For the text-containing cell, return its midpoint in [X, Y] coordinate format. 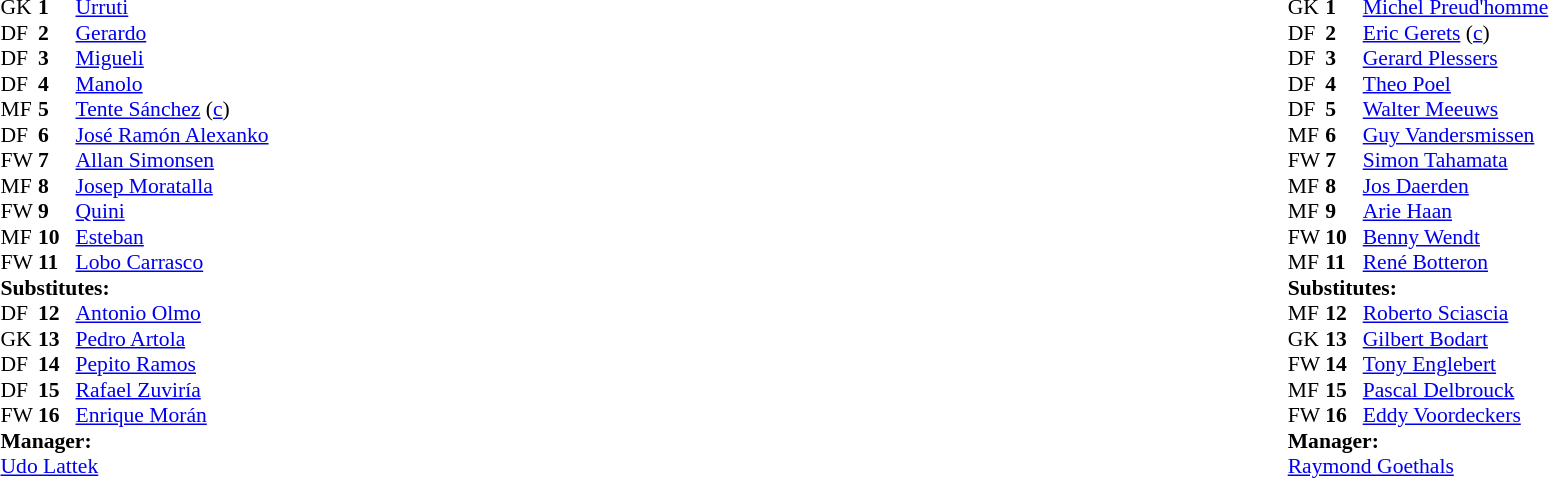
Roberto Sciascia [1456, 313]
Antonio Olmo [172, 313]
Theo Poel [1456, 84]
Migueli [172, 59]
Simon Tahamata [1456, 161]
Pascal Delbrouck [1456, 390]
Pedro Artola [172, 339]
Tony Englebert [1456, 365]
Gerard Plessers [1456, 59]
Lobo Carrasco [172, 263]
José Ramón Alexanko [172, 135]
Rafael Zuviría [172, 390]
Quini [172, 211]
Eric Gerets (c) [1456, 33]
Tente Sánchez (c) [172, 109]
Benny Wendt [1456, 237]
Allan Simonsen [172, 161]
Pepito Ramos [172, 365]
René Botteron [1456, 263]
Enrique Morán [172, 415]
Jos Daerden [1456, 186]
Manolo [172, 84]
Gerardo [172, 33]
Gilbert Bodart [1456, 339]
Josep Moratalla [172, 186]
Walter Meeuws [1456, 109]
Arie Haan [1456, 211]
Guy Vandersmissen [1456, 135]
Esteban [172, 237]
Eddy Voordeckers [1456, 415]
